Return [x, y] of the center of cell containing provided text 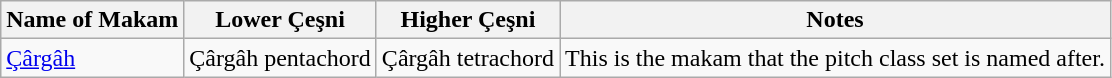
Çârgâh pentachord [280, 58]
Çârgâh tetrachord [468, 58]
This is the makam that the pitch class set is named after. [836, 58]
Name of Makam [92, 20]
Higher Çeşni [468, 20]
Notes [836, 20]
Çârgâh [92, 58]
Lower Çeşni [280, 20]
